Detect which cell encompasses the target text, then output its (X, Y) center coordinate. 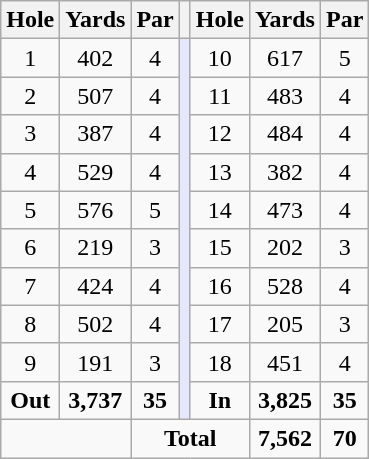
In (220, 400)
507 (96, 96)
483 (284, 96)
529 (96, 172)
528 (284, 286)
Out (30, 400)
17 (220, 324)
484 (284, 134)
3,737 (96, 400)
14 (220, 210)
3,825 (284, 400)
502 (96, 324)
13 (220, 172)
12 (220, 134)
70 (344, 438)
15 (220, 248)
11 (220, 96)
10 (220, 58)
219 (96, 248)
Total (190, 438)
18 (220, 362)
6 (30, 248)
382 (284, 172)
202 (284, 248)
473 (284, 210)
402 (96, 58)
424 (96, 286)
7 (30, 286)
9 (30, 362)
191 (96, 362)
576 (96, 210)
1 (30, 58)
16 (220, 286)
617 (284, 58)
8 (30, 324)
7,562 (284, 438)
451 (284, 362)
387 (96, 134)
205 (284, 324)
2 (30, 96)
